Output the (x, y) coordinate of the center of the cell containing the given text.  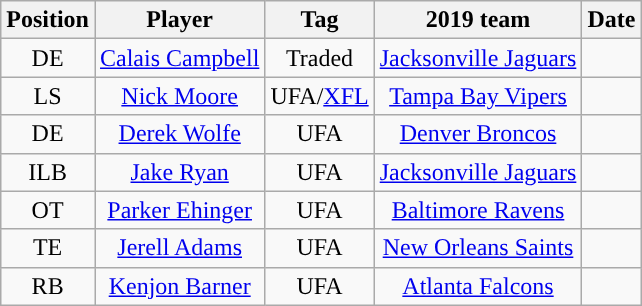
RB (48, 286)
Date (612, 20)
Position (48, 20)
ILB (48, 172)
Jake Ryan (179, 172)
Kenjon Barner (179, 286)
Denver Broncos (478, 134)
Jerell Adams (179, 248)
Parker Ehinger (179, 210)
LS (48, 96)
Traded (320, 58)
Baltimore Ravens (478, 210)
Nick Moore (179, 96)
TE (48, 248)
Atlanta Falcons (478, 286)
Derek Wolfe (179, 134)
2019 team (478, 20)
Calais Campbell (179, 58)
Tag (320, 20)
Player (179, 20)
OT (48, 210)
UFA/XFL (320, 96)
New Orleans Saints (478, 248)
Tampa Bay Vipers (478, 96)
